Extract the [x, y] coordinate from the center of the cell holding the provided text.  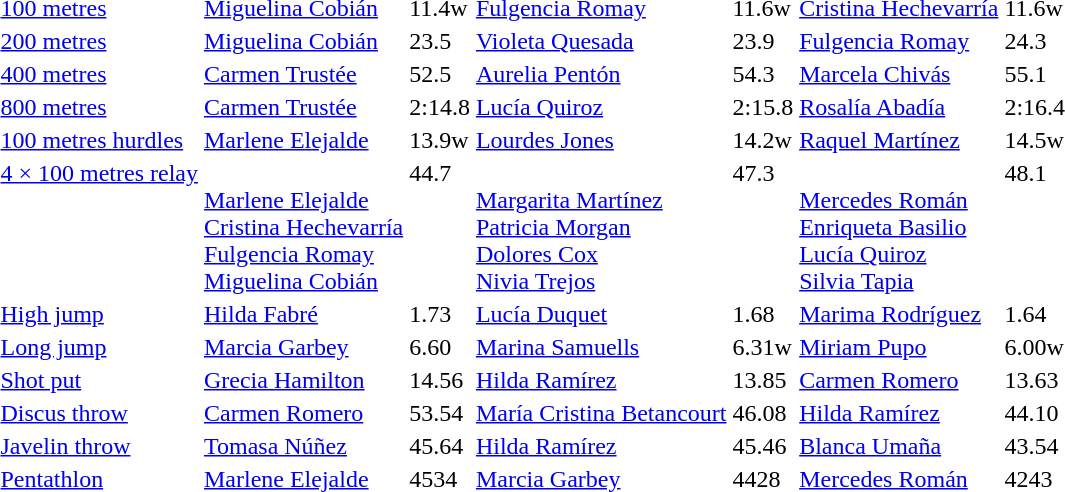
Grecia Hamilton [303, 380]
52.5 [440, 74]
Miriam Pupo [899, 347]
1.68 [763, 314]
Blanca Umaña [899, 446]
Fulgencia Romay [899, 41]
45.64 [440, 446]
Lucía Duquet [601, 314]
13.9w [440, 140]
Marcia Garbey [303, 347]
Rosalía Abadía [899, 107]
Raquel Martínez [899, 140]
54.3 [763, 74]
47.3 [763, 227]
Violeta Quesada [601, 41]
2:14.8 [440, 107]
Margarita Martínez Patricia Morgan Dolores Cox Nivia Trejos [601, 227]
María Cristina Betancourt [601, 413]
Aurelia Pentón [601, 74]
6.60 [440, 347]
Lucía Quiroz [601, 107]
23.5 [440, 41]
Tomasa Núñez [303, 446]
53.54 [440, 413]
Marcela Chivás [899, 74]
Marima Rodríguez [899, 314]
13.85 [763, 380]
44.7 [440, 227]
14.2w [763, 140]
Marlene Elejalde [303, 140]
Lourdes Jones [601, 140]
Hilda Fabré [303, 314]
Mercedes Román Enriqueta Basilio Lucía Quiroz Silvia Tapia [899, 227]
Miguelina Cobián [303, 41]
Marina Samuells [601, 347]
14.56 [440, 380]
23.9 [763, 41]
46.08 [763, 413]
45.46 [763, 446]
2:15.8 [763, 107]
1.73 [440, 314]
6.31w [763, 347]
Marlene Elejalde Cristina Hechevarría Fulgencia Romay Miguelina Cobián [303, 227]
